Provide the [x, y] coordinate of the cell's center where the given text is located.  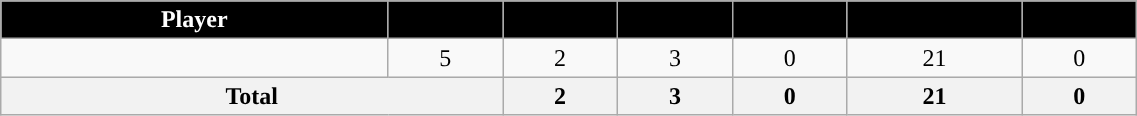
5 [446, 58]
Player [194, 20]
Total [252, 96]
